From the cell containing the given text, extract its center point as [x, y] coordinate. 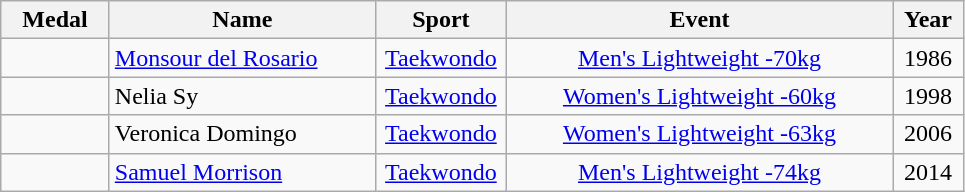
1986 [928, 58]
Women's Lightweight -60kg [699, 96]
2014 [928, 172]
Men's Lightweight -74kg [699, 172]
Event [699, 20]
Nelia Sy [242, 96]
1998 [928, 96]
Veronica Domingo [242, 134]
Women's Lightweight -63kg [699, 134]
Monsour del Rosario [242, 58]
Year [928, 20]
Samuel Morrison [242, 172]
Medal [56, 20]
Men's Lightweight -70kg [699, 58]
Name [242, 20]
Sport [440, 20]
2006 [928, 134]
